For the text-containing cell, return its midpoint in (X, Y) coordinate format. 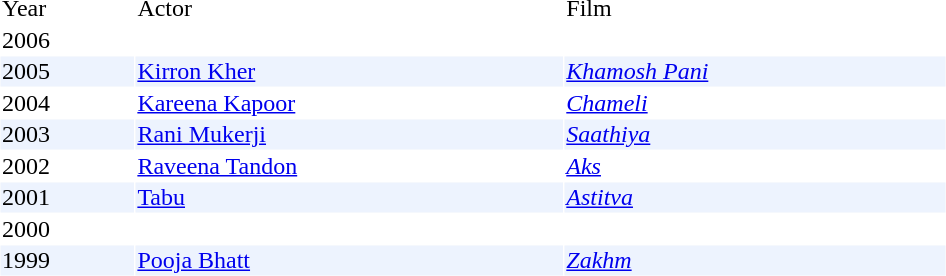
Tabu (350, 197)
Aks (756, 166)
Astitva (756, 197)
Khamosh Pani (756, 71)
2000 (67, 229)
2002 (67, 166)
2004 (67, 103)
Rani Mukerji (350, 135)
Chameli (756, 103)
2005 (67, 71)
Pooja Bhatt (350, 261)
Raveena Tandon (350, 166)
2003 (67, 135)
Kareena Kapoor (350, 103)
Saathiya (756, 135)
Zakhm (756, 261)
2001 (67, 197)
2006 (67, 40)
Kirron Kher (350, 71)
1999 (67, 261)
